Capture the cell that displays the provided text and extract its [x, y] central coordinate. 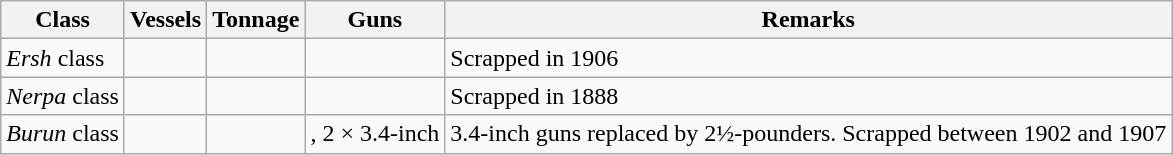
, 2 × 3.4-inch [375, 134]
3.4-inch guns replaced by 2½-pounders. Scrapped between 1902 and 1907 [808, 134]
Nerpa class [63, 96]
Guns [375, 20]
Remarks [808, 20]
Class [63, 20]
Vessels [165, 20]
Scrapped in 1906 [808, 58]
Scrapped in 1888 [808, 96]
Ersh class [63, 58]
Burun class [63, 134]
Tonnage [256, 20]
